From the cell containing the given text, extract its center point as [x, y] coordinate. 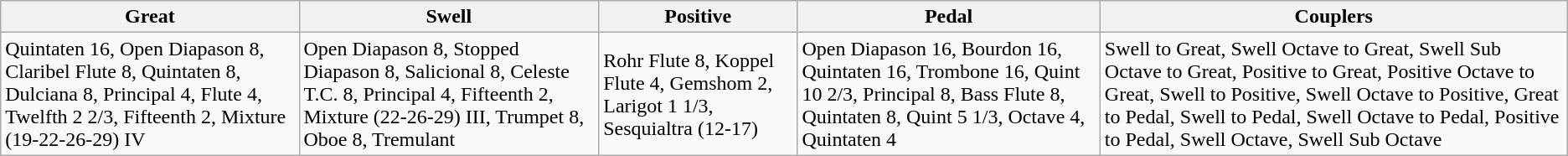
Pedal [948, 17]
Swell [449, 17]
Open Diapason 16, Bourdon 16, Quintaten 16, Trombone 16, Quint 10 2/3, Principal 8, Bass Flute 8, Quintaten 8, Quint 5 1/3, Octave 4, Quintaten 4 [948, 94]
Couplers [1333, 17]
Rohr Flute 8, Koppel Flute 4, Gemshom 2, Larigot 1 1/3, Sesquialtra (12-17) [699, 94]
Great [150, 17]
Open Diapason 8, Stopped Diapason 8, Salicional 8, Celeste T.C. 8, Principal 4, Fifteenth 2, Mixture (22-26-29) III, Trumpet 8, Oboe 8, Tremulant [449, 94]
Positive [699, 17]
Quintaten 16, Open Diapason 8, Claribel Flute 8, Quintaten 8, Dulciana 8, Principal 4, Flute 4, Twelfth 2 2/3, Fifteenth 2, Mixture (19-22-26-29) IV [150, 94]
